Scan for the cell matching the given text and deliver its (X, Y) coordinate at center. 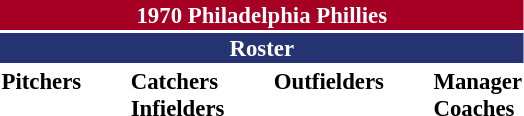
Roster (262, 48)
1970 Philadelphia Phillies (262, 15)
